For the text-containing cell, return its midpoint in [x, y] coordinate format. 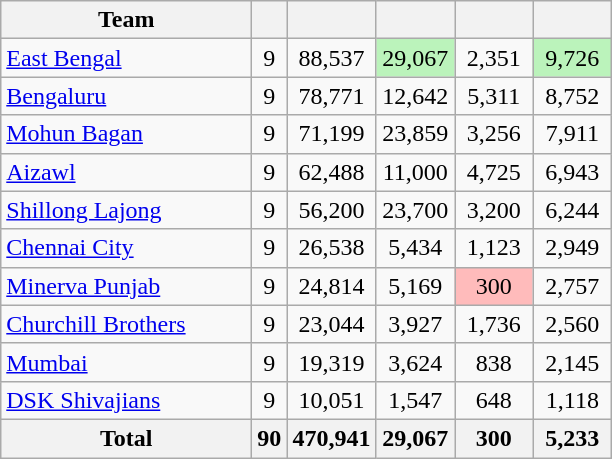
3,200 [494, 210]
6,244 [572, 210]
5,434 [416, 248]
2,145 [572, 362]
4,725 [494, 172]
12,642 [416, 96]
62,488 [332, 172]
56,200 [332, 210]
88,537 [332, 58]
Team [126, 20]
Churchill Brothers [126, 324]
Total [126, 438]
East Bengal [126, 58]
23,859 [416, 134]
10,051 [332, 400]
2,757 [572, 286]
Mumbai [126, 362]
11,000 [416, 172]
2,351 [494, 58]
Bengaluru [126, 96]
1,118 [572, 400]
5,233 [572, 438]
5,169 [416, 286]
71,199 [332, 134]
Minerva Punjab [126, 286]
9,726 [572, 58]
3,624 [416, 362]
2,949 [572, 248]
23,700 [416, 210]
Shillong Lajong [126, 210]
DSK Shivajians [126, 400]
838 [494, 362]
8,752 [572, 96]
3,256 [494, 134]
1,123 [494, 248]
78,771 [332, 96]
90 [270, 438]
7,911 [572, 134]
Chennai City [126, 248]
23,044 [332, 324]
Mohun Bagan [126, 134]
1,736 [494, 324]
3,927 [416, 324]
1,547 [416, 400]
Aizawl [126, 172]
470,941 [332, 438]
24,814 [332, 286]
19,319 [332, 362]
2,560 [572, 324]
648 [494, 400]
6,943 [572, 172]
5,311 [494, 96]
26,538 [332, 248]
